Detect which cell encompasses the target text, then output its (x, y) center coordinate. 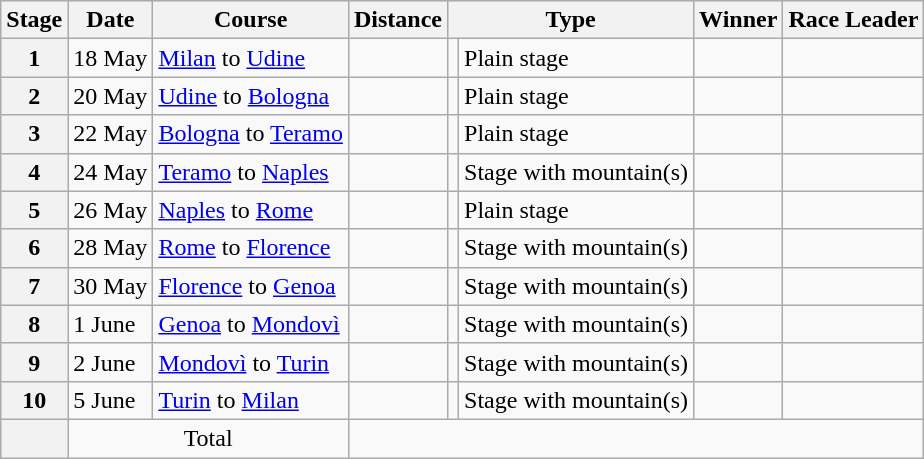
3 (34, 134)
5 (34, 210)
10 (34, 400)
5 June (110, 400)
Naples to Rome (251, 210)
7 (34, 286)
Teramo to Naples (251, 172)
Bologna to Teramo (251, 134)
Stage (34, 20)
Rome to Florence (251, 248)
Date (110, 20)
9 (34, 362)
Florence to Genoa (251, 286)
26 May (110, 210)
Winner (738, 20)
1 June (110, 324)
Udine to Bologna (251, 96)
24 May (110, 172)
Mondovì to Turin (251, 362)
Turin to Milan (251, 400)
6 (34, 248)
2 (34, 96)
4 (34, 172)
28 May (110, 248)
Genoa to Mondovì (251, 324)
22 May (110, 134)
Distance (398, 20)
Total (208, 438)
1 (34, 58)
Type (570, 20)
18 May (110, 58)
20 May (110, 96)
2 June (110, 362)
30 May (110, 286)
Race Leader (854, 20)
Milan to Udine (251, 58)
8 (34, 324)
Course (251, 20)
